Return [X, Y] of the center of cell containing provided text 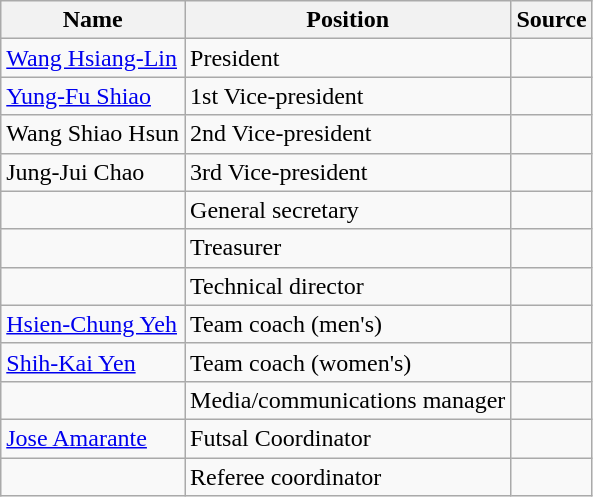
Shih-Kai Yen [93, 362]
Yung-Fu Shiao [93, 96]
Team coach (men's) [348, 324]
Hsien-Chung Yeh [93, 324]
Treasurer [348, 248]
Jung-Jui Chao [93, 172]
1st Vice-president [348, 96]
Source [552, 20]
Wang Shiao Hsun [93, 134]
2nd Vice-president [348, 134]
President [348, 58]
Position [348, 20]
Referee coordinator [348, 477]
Jose Amarante [93, 438]
Wang Hsiang-Lin [93, 58]
Name [93, 20]
Team coach (women's) [348, 362]
3rd Vice-president [348, 172]
General secretary [348, 210]
Technical director [348, 286]
Futsal Coordinator [348, 438]
Media/communications manager [348, 400]
